Scan for the cell matching the given text and deliver its (x, y) coordinate at center. 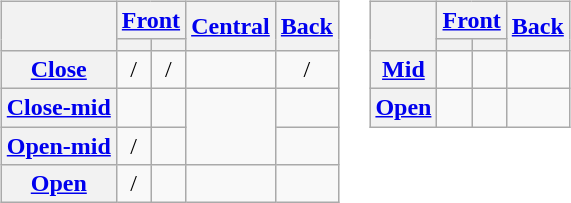
Open-mid (58, 145)
Close-mid (58, 107)
Central (231, 26)
Close (58, 69)
Mid (404, 69)
